Return the (X, Y) coordinate for the center point of the cell that contains the specified text.  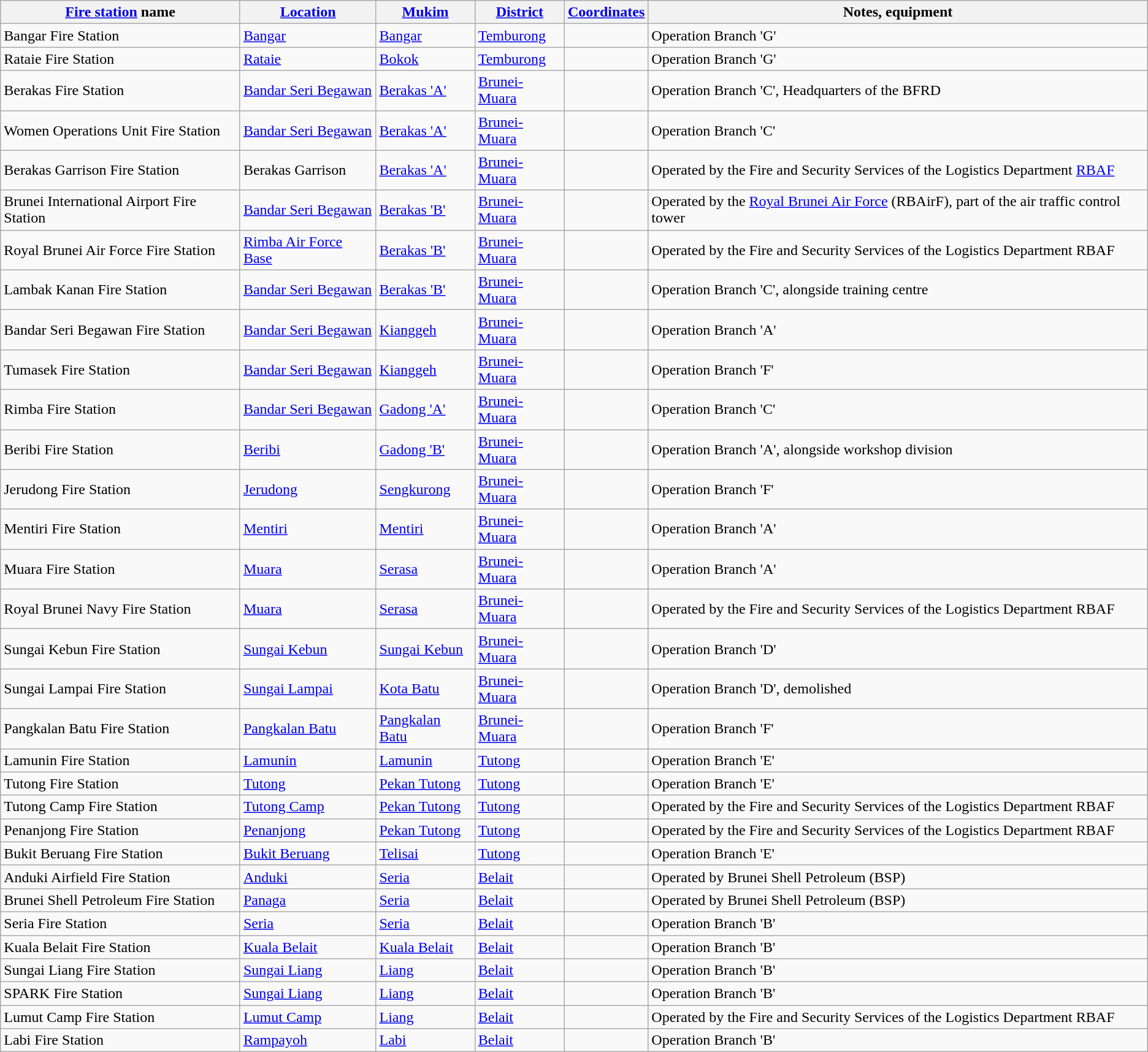
Beribi Fire Station (120, 449)
Rimba Fire Station (120, 410)
Operation Branch 'D' (898, 649)
Women Operations Unit Fire Station (120, 130)
Mukim (426, 12)
Operation Branch 'C', alongside training centre (898, 289)
Lamunin Fire Station (120, 760)
Rimba Air Force Base (308, 250)
Penanjong Fire Station (120, 830)
Gadong 'B' (426, 449)
Royal Brunei Air Force Fire Station (120, 250)
Kuala Belait Fire Station (120, 947)
Pangkalan Batu Fire Station (120, 728)
Penanjong (308, 830)
Tutong Camp (308, 807)
Bukit Beruang Fire Station (120, 853)
Lumut Camp Fire Station (120, 1017)
Sungai Liang Fire Station (120, 970)
Fire station name (120, 12)
Jerudong Fire Station (120, 489)
Location (308, 12)
Tutong Camp Fire Station (120, 807)
Lumut Camp (308, 1017)
Brunei Shell Petroleum Fire Station (120, 900)
Telisai (426, 853)
Operated by the Royal Brunei Air Force (RBAirF), part of the air traffic control tower (898, 210)
Lambak Kanan Fire Station (120, 289)
Coordinates (606, 12)
Bangar Fire Station (120, 36)
Tutong Fire Station (120, 783)
Operation Branch 'C', Headquarters of the BFRD (898, 91)
Berakas Garrison Fire Station (120, 170)
Labi (426, 1040)
Operation Branch 'D', demolished (898, 689)
Jerudong (308, 489)
Anduki Airfield Fire Station (120, 877)
Beribi (308, 449)
Muara Fire Station (120, 569)
Berakas Fire Station (120, 91)
Mentiri Fire Station (120, 530)
Bokok (426, 59)
Gadong 'A' (426, 410)
Bandar Seri Begawan Fire Station (120, 330)
Sungai Lampai (308, 689)
Notes, equipment (898, 12)
Operation Branch 'A', alongside workshop division (898, 449)
Panaga (308, 900)
Rampayoh (308, 1040)
Tumasek Fire Station (120, 369)
Rataie Fire Station (120, 59)
Berakas Garrison (308, 170)
Kota Batu (426, 689)
Sungai Lampai Fire Station (120, 689)
Rataie (308, 59)
SPARK Fire Station (120, 994)
Bukit Beruang (308, 853)
Royal Brunei Navy Fire Station (120, 609)
Seria Fire Station (120, 923)
Labi Fire Station (120, 1040)
District (519, 12)
Brunei International Airport Fire Station (120, 210)
Sengkurong (426, 489)
Anduki (308, 877)
Sungai Kebun Fire Station (120, 649)
